Capture the cell that displays the provided text and extract its [x, y] central coordinate. 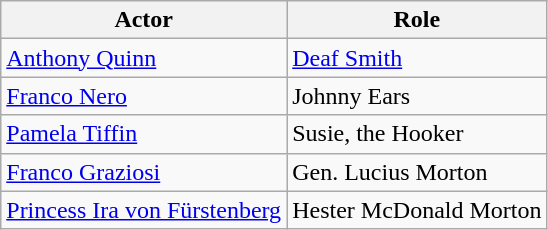
Princess Ira von Fürstenberg [144, 210]
Actor [144, 20]
Hester McDonald Morton [417, 210]
Role [417, 20]
Pamela Tiffin [144, 134]
Anthony Quinn [144, 58]
Gen. Lucius Morton [417, 172]
Susie, the Hooker [417, 134]
Franco Nero [144, 96]
Deaf Smith [417, 58]
Johnny Ears [417, 96]
Franco Graziosi [144, 172]
